From the cell containing the given text, extract its center point as [X, Y] coordinate. 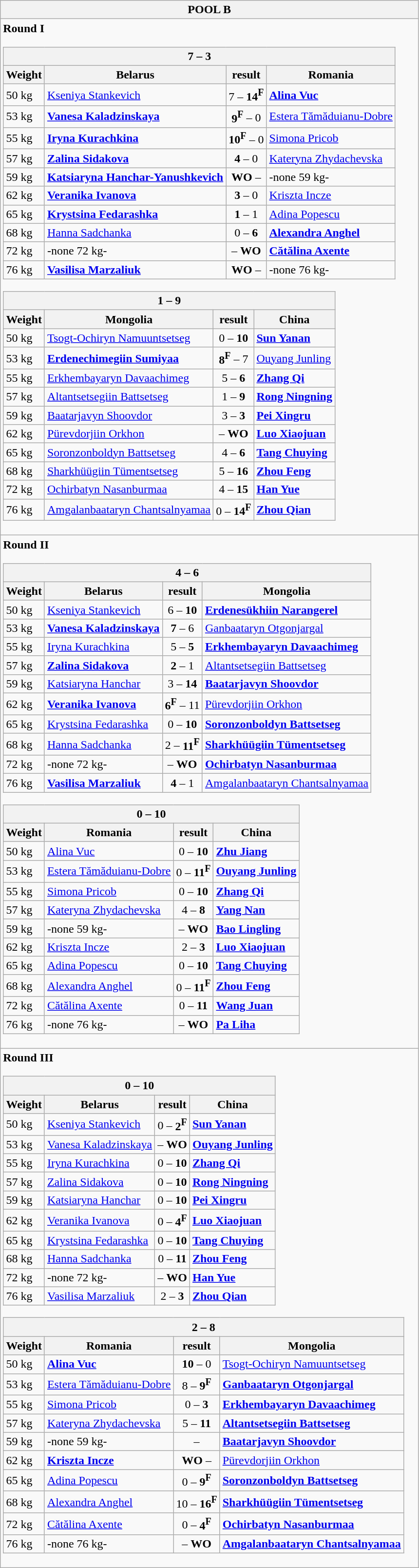
POOL B [209, 10]
9F – 0 [247, 117]
5 – 6 [234, 378]
Katsiaryna Hanchar-Yanushkevich [135, 177]
Erdenesükhiin Narangerel [286, 609]
10 – 0 [197, 1364]
8 – 9F [197, 1385]
3 – 3 [234, 415]
10 – 16F [197, 1502]
Erdenechimegiin Sumiyaa [129, 358]
2 – 8 [204, 1327]
4 – 15 [234, 490]
Wang Juan [256, 1006]
2 – 11F [182, 744]
4 – 1 [182, 783]
Pa Liha [256, 1024]
0 – 2F [172, 1124]
7 – 6 [182, 628]
– [197, 1442]
Yang Nan [256, 910]
3 – 0 [247, 196]
4 – 0 [247, 158]
0 – 14F [234, 510]
6 – 10 [182, 609]
5 – 5 [182, 647]
7 – 14F [247, 95]
6F – 11 [182, 704]
0 – 3 [197, 1405]
0 – 9F [197, 1480]
1 – 1 [247, 214]
5 – 11 [197, 1423]
10F – 0 [247, 138]
2 – 1 [182, 665]
7 – 3 [199, 56]
8F – 7 [234, 358]
4 – 8 [193, 910]
Bao Lingling [256, 928]
0 – 6 [247, 233]
5 – 16 [234, 471]
3 – 14 [182, 684]
Zhu Jiang [256, 851]
